Return the (X, Y) coordinate for the center point of the cell that contains the specified text.  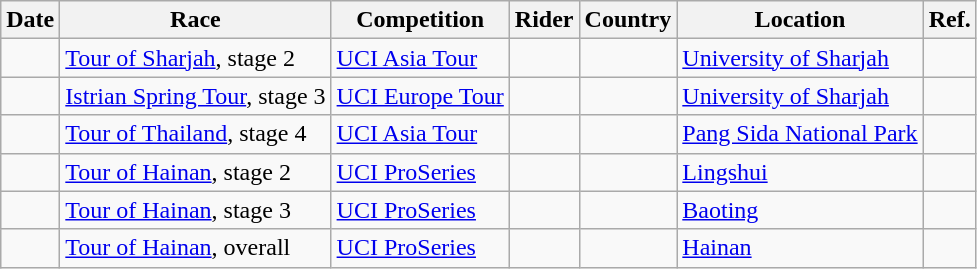
Istrian Spring Tour, stage 3 (196, 96)
Competition (420, 20)
Location (800, 20)
Tour of Sharjah, stage 2 (196, 58)
Country (628, 20)
UCI Europe Tour (420, 96)
Baoting (800, 210)
Lingshui (800, 172)
Rider (544, 20)
Tour of Thailand, stage 4 (196, 134)
Race (196, 20)
Hainan (800, 248)
Tour of Hainan, stage 2 (196, 172)
Tour of Hainan, stage 3 (196, 210)
Ref. (950, 20)
Pang Sida National Park (800, 134)
Date (30, 20)
Tour of Hainan, overall (196, 248)
